For the text-containing cell, return its midpoint in [x, y] coordinate format. 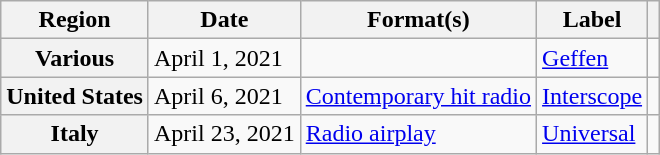
Interscope [592, 96]
April 1, 2021 [224, 58]
Contemporary hit radio [418, 96]
Geffen [592, 58]
Universal [592, 134]
April 23, 2021 [224, 134]
Region [75, 20]
Various [75, 58]
Label [592, 20]
Format(s) [418, 20]
Radio airplay [418, 134]
April 6, 2021 [224, 96]
United States [75, 96]
Italy [75, 134]
Date [224, 20]
